Provide the (X, Y) coordinate of the cell's center where the given text is located.  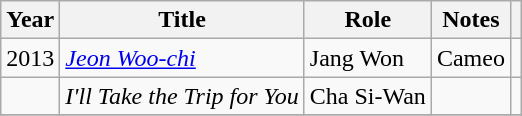
Year (30, 20)
Cameo (470, 58)
2013 (30, 58)
Title (182, 20)
I'll Take the Trip for You (182, 96)
Role (368, 20)
Jang Won (368, 58)
Jeon Woo-chi (182, 58)
Cha Si-Wan (368, 96)
Notes (470, 20)
